For the text-containing cell, return its midpoint in (X, Y) coordinate format. 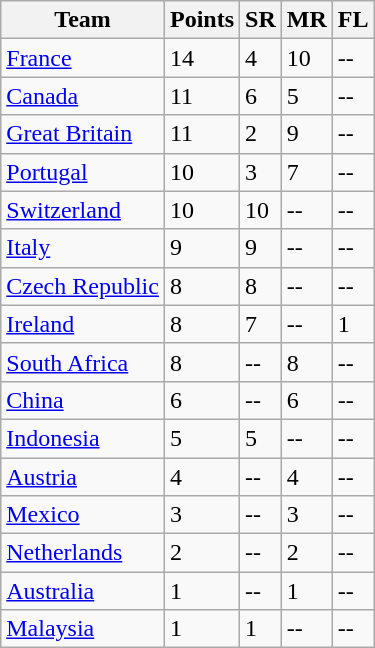
Portugal (83, 172)
SR (261, 20)
Netherlands (83, 553)
Points (202, 20)
Indonesia (83, 438)
Italy (83, 248)
China (83, 400)
Great Britain (83, 134)
Switzerland (83, 210)
Mexico (83, 515)
14 (202, 58)
Austria (83, 477)
South Africa (83, 362)
Australia (83, 591)
Malaysia (83, 629)
FL (353, 20)
MR (306, 20)
Team (83, 20)
France (83, 58)
Ireland (83, 324)
Czech Republic (83, 286)
Canada (83, 96)
